Search for the cell housing the specified text and yield its (X, Y) center coordinate. 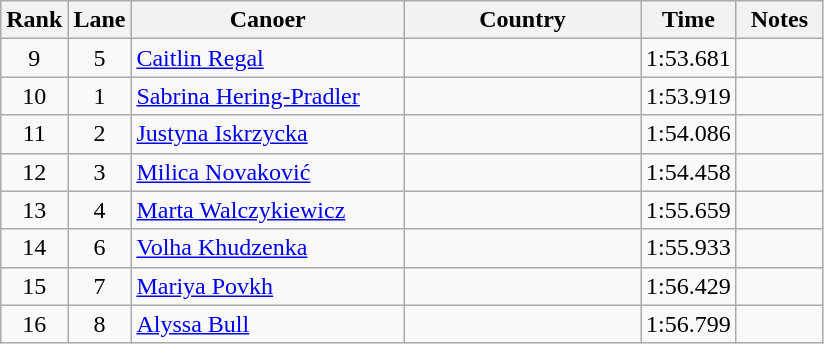
12 (34, 172)
15 (34, 286)
3 (100, 172)
1:56.799 (689, 324)
Time (689, 20)
Canoer (268, 20)
1:54.458 (689, 172)
Lane (100, 20)
Mariya Povkh (268, 286)
5 (100, 58)
1:55.659 (689, 210)
Justyna Iskrzycka (268, 134)
Caitlin Regal (268, 58)
1:53.919 (689, 96)
8 (100, 324)
1:54.086 (689, 134)
10 (34, 96)
16 (34, 324)
Notes (779, 20)
Rank (34, 20)
4 (100, 210)
1:53.681 (689, 58)
Country (522, 20)
Alyssa Bull (268, 324)
14 (34, 248)
6 (100, 248)
1:55.933 (689, 248)
Volha Khudzenka (268, 248)
9 (34, 58)
7 (100, 286)
Sabrina Hering-Pradler (268, 96)
2 (100, 134)
13 (34, 210)
1 (100, 96)
11 (34, 134)
1:56.429 (689, 286)
Milica Novaković (268, 172)
Marta Walczykiewicz (268, 210)
